Search for the cell housing the specified text and yield its [X, Y] center coordinate. 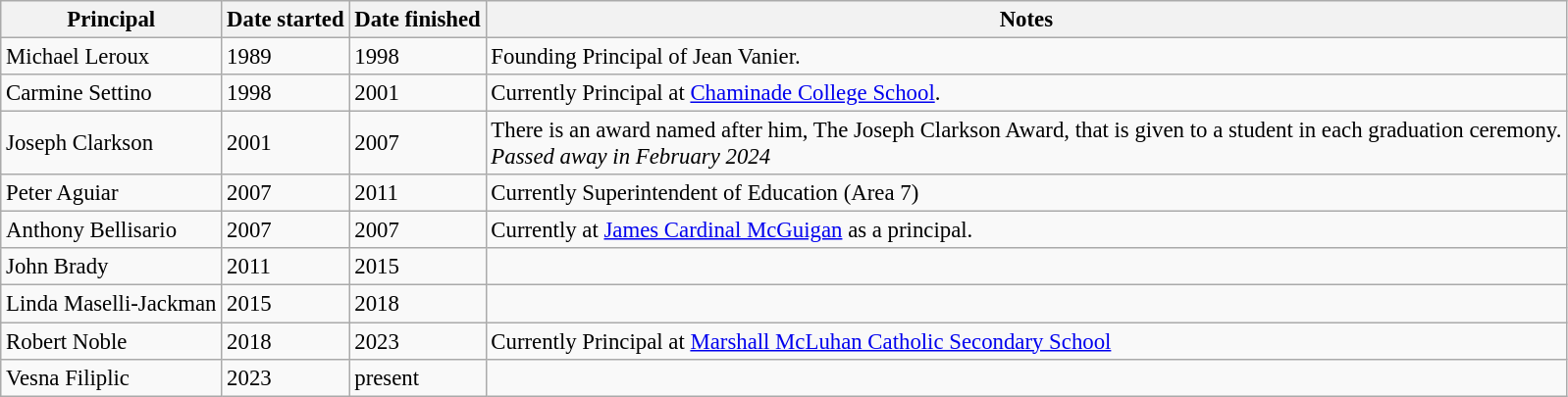
Robert Noble [112, 341]
There is an award named after him, The Joseph Clarkson Award, that is given to a student in each graduation ceremony.Passed away in February 2024 [1026, 143]
Carmine Settino [112, 93]
Currently Principal at Marshall McLuhan Catholic Secondary School [1026, 341]
Date started [286, 20]
Peter Aguiar [112, 193]
1989 [286, 57]
Currently Superintendent of Education (Area 7) [1026, 193]
Founding Principal of Jean Vanier. [1026, 57]
Date finished [418, 20]
Michael Leroux [112, 57]
Linda Maselli-Jackman [112, 304]
Notes [1026, 20]
present [418, 377]
Anthony Bellisario [112, 230]
Currently at James Cardinal McGuigan as a principal. [1026, 230]
Vesna Filiplic [112, 377]
Currently Principal at Chaminade College School. [1026, 93]
Principal [112, 20]
Joseph Clarkson [112, 143]
John Brady [112, 268]
